Return the [X, Y] coordinate for the center point of the cell that contains the specified text.  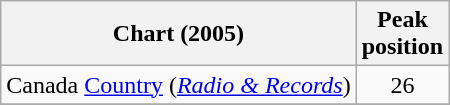
Canada Country (Radio & Records) [178, 85]
Peakposition [402, 34]
26 [402, 85]
Chart (2005) [178, 34]
